For the text-containing cell, return its midpoint in (x, y) coordinate format. 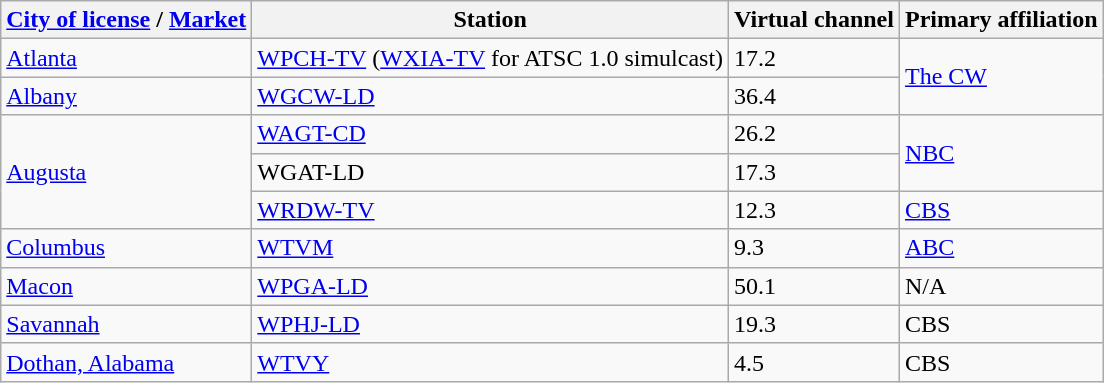
WPHJ-LD (490, 324)
WGAT-LD (490, 172)
Primary affiliation (1001, 20)
4.5 (814, 362)
17.3 (814, 172)
WRDW-TV (490, 210)
City of license / Market (126, 20)
Augusta (126, 172)
36.4 (814, 96)
NBC (1001, 153)
Albany (126, 96)
Virtual channel (814, 20)
Macon (126, 286)
Savannah (126, 324)
WTVM (490, 248)
WAGT-CD (490, 134)
19.3 (814, 324)
WPGA-LD (490, 286)
12.3 (814, 210)
17.2 (814, 58)
WGCW-LD (490, 96)
Atlanta (126, 58)
N/A (1001, 286)
The CW (1001, 77)
WTVY (490, 362)
Station (490, 20)
Dothan, Alabama (126, 362)
50.1 (814, 286)
WPCH-TV (WXIA-TV for ATSC 1.0 simulcast) (490, 58)
ABC (1001, 248)
9.3 (814, 248)
26.2 (814, 134)
Columbus (126, 248)
